Scan for the cell matching the given text and deliver its (X, Y) coordinate at center. 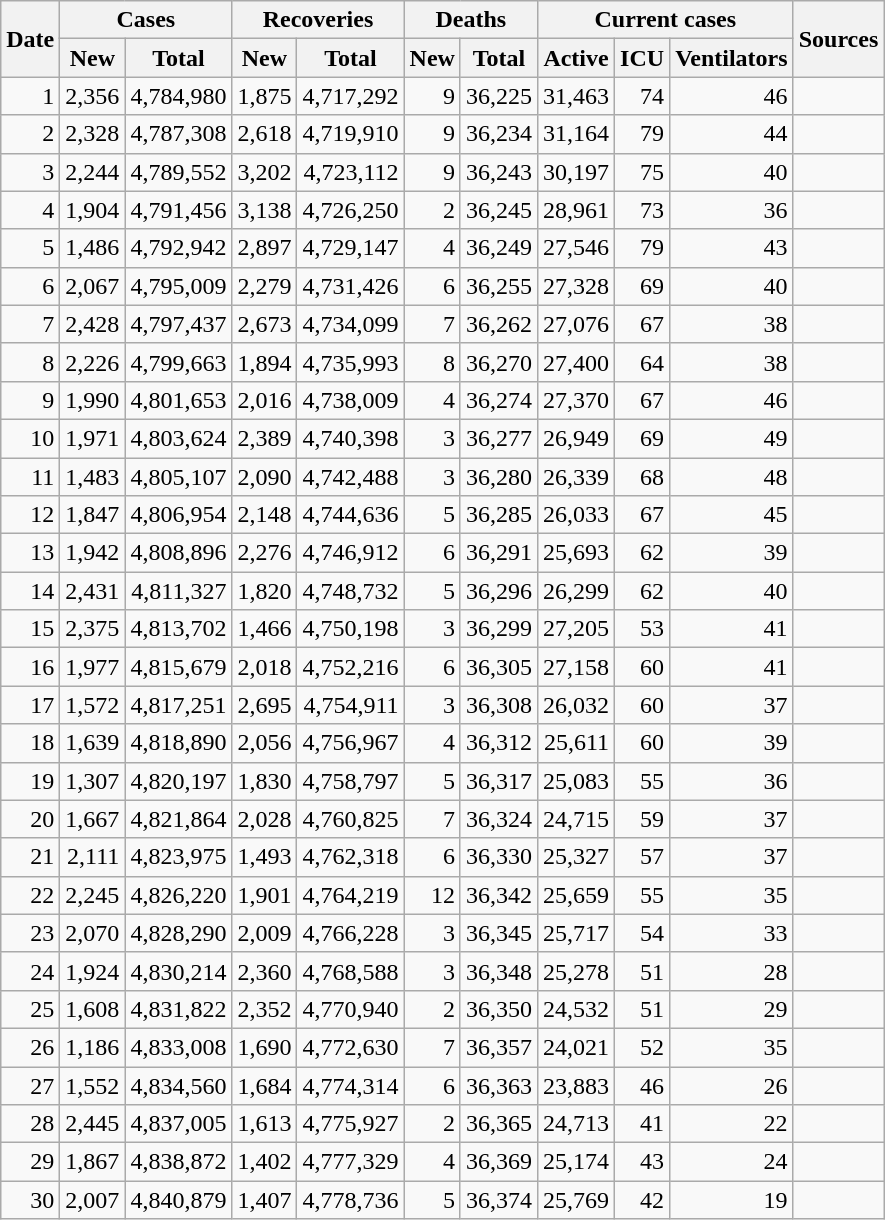
25,769 (576, 1200)
4,787,308 (178, 134)
27,205 (576, 629)
2,389 (264, 438)
4,795,009 (178, 286)
1,307 (92, 781)
4,834,560 (178, 1085)
4,808,896 (178, 553)
2,352 (264, 1009)
36,357 (498, 1047)
52 (642, 1047)
2,244 (92, 172)
4,831,822 (178, 1009)
36,374 (498, 1200)
2,428 (92, 324)
54 (642, 933)
3,202 (264, 172)
11 (30, 477)
2,070 (92, 933)
16 (30, 667)
36,296 (498, 591)
1,613 (264, 1124)
Date (30, 39)
20 (30, 819)
4,806,954 (178, 515)
4,840,879 (178, 1200)
4,818,890 (178, 743)
31,463 (576, 96)
36,345 (498, 933)
36,291 (498, 553)
2,276 (264, 553)
4,758,797 (350, 781)
4,719,910 (350, 134)
26,032 (576, 705)
4,777,329 (350, 1162)
2,226 (92, 362)
4,729,147 (350, 248)
36,348 (498, 971)
15 (30, 629)
36,234 (498, 134)
25 (30, 1009)
4,723,112 (350, 172)
36,225 (498, 96)
27 (30, 1085)
64 (642, 362)
25,611 (576, 743)
1,971 (92, 438)
4,778,736 (350, 1200)
42 (642, 1200)
24,021 (576, 1047)
4,789,552 (178, 172)
26,949 (576, 438)
4,791,456 (178, 210)
2,360 (264, 971)
4,731,426 (350, 286)
24,532 (576, 1009)
4,797,437 (178, 324)
53 (642, 629)
27,370 (576, 400)
4,717,292 (350, 96)
25,717 (576, 933)
1,901 (264, 895)
25,659 (576, 895)
2,009 (264, 933)
1,483 (92, 477)
2,148 (264, 515)
1,690 (264, 1047)
1,402 (264, 1162)
4,817,251 (178, 705)
36,274 (498, 400)
2,111 (92, 857)
36,308 (498, 705)
Cases (146, 20)
4,772,630 (350, 1047)
18 (30, 743)
4,738,009 (350, 400)
36,369 (498, 1162)
4,813,702 (178, 629)
2,695 (264, 705)
14 (30, 591)
36,277 (498, 438)
26,299 (576, 591)
2,897 (264, 248)
10 (30, 438)
4,805,107 (178, 477)
17 (30, 705)
24,715 (576, 819)
4,799,663 (178, 362)
4,752,216 (350, 667)
23 (30, 933)
Sources (838, 39)
2,356 (92, 96)
36,249 (498, 248)
36,312 (498, 743)
31,164 (576, 134)
4,766,228 (350, 933)
25,083 (576, 781)
2,016 (264, 400)
1,894 (264, 362)
1,990 (92, 400)
4,740,398 (350, 438)
27,158 (576, 667)
2,445 (92, 1124)
30,197 (576, 172)
Ventilators (732, 58)
27,328 (576, 286)
26,339 (576, 477)
36,243 (498, 172)
36,363 (498, 1085)
4,838,872 (178, 1162)
25,174 (576, 1162)
45 (732, 515)
4,803,624 (178, 438)
2,431 (92, 591)
4,801,653 (178, 400)
36,330 (498, 857)
23,883 (576, 1085)
30 (30, 1200)
36,280 (498, 477)
2,090 (264, 477)
4,756,967 (350, 743)
25,278 (576, 971)
75 (642, 172)
1,875 (264, 96)
1,977 (92, 667)
4,735,993 (350, 362)
1,552 (92, 1085)
4,821,864 (178, 819)
4,823,975 (178, 857)
4,762,318 (350, 857)
1,820 (264, 591)
4,726,250 (350, 210)
36,324 (498, 819)
49 (732, 438)
Deaths (470, 20)
36,270 (498, 362)
44 (732, 134)
2,028 (264, 819)
36,255 (498, 286)
27,400 (576, 362)
4,768,588 (350, 971)
Current cases (665, 20)
4,815,679 (178, 667)
2,279 (264, 286)
3,138 (264, 210)
68 (642, 477)
28,961 (576, 210)
1,684 (264, 1085)
2,007 (92, 1200)
4,764,219 (350, 895)
4,837,005 (178, 1124)
2,375 (92, 629)
1,904 (92, 210)
4,820,197 (178, 781)
1,407 (264, 1200)
1,186 (92, 1047)
Recoveries (318, 20)
4,828,290 (178, 933)
26,033 (576, 515)
73 (642, 210)
1,572 (92, 705)
4,744,636 (350, 515)
2,067 (92, 286)
1,466 (264, 629)
4,784,980 (178, 96)
74 (642, 96)
1,830 (264, 781)
36,350 (498, 1009)
4,833,008 (178, 1047)
2,618 (264, 134)
4,742,488 (350, 477)
1 (30, 96)
1,608 (92, 1009)
36,305 (498, 667)
36,342 (498, 895)
2,056 (264, 743)
25,693 (576, 553)
13 (30, 553)
4,770,940 (350, 1009)
1,493 (264, 857)
4,748,732 (350, 591)
4,792,942 (178, 248)
33 (732, 933)
4,826,220 (178, 895)
1,847 (92, 515)
27,546 (576, 248)
4,760,825 (350, 819)
48 (732, 477)
4,750,198 (350, 629)
1,639 (92, 743)
4,746,912 (350, 553)
Active (576, 58)
2,328 (92, 134)
2,018 (264, 667)
36,245 (498, 210)
36,365 (498, 1124)
36,285 (498, 515)
4,774,314 (350, 1085)
4,775,927 (350, 1124)
2,245 (92, 895)
25,327 (576, 857)
4,734,099 (350, 324)
4,830,214 (178, 971)
57 (642, 857)
1,486 (92, 248)
59 (642, 819)
4,811,327 (178, 591)
ICU (642, 58)
2,673 (264, 324)
4,754,911 (350, 705)
1,924 (92, 971)
24,713 (576, 1124)
36,262 (498, 324)
27,076 (576, 324)
1,867 (92, 1162)
1,667 (92, 819)
1,942 (92, 553)
36,317 (498, 781)
21 (30, 857)
36,299 (498, 629)
